Identify which cell holds the provided text, then report its (X, Y) central coordinate. 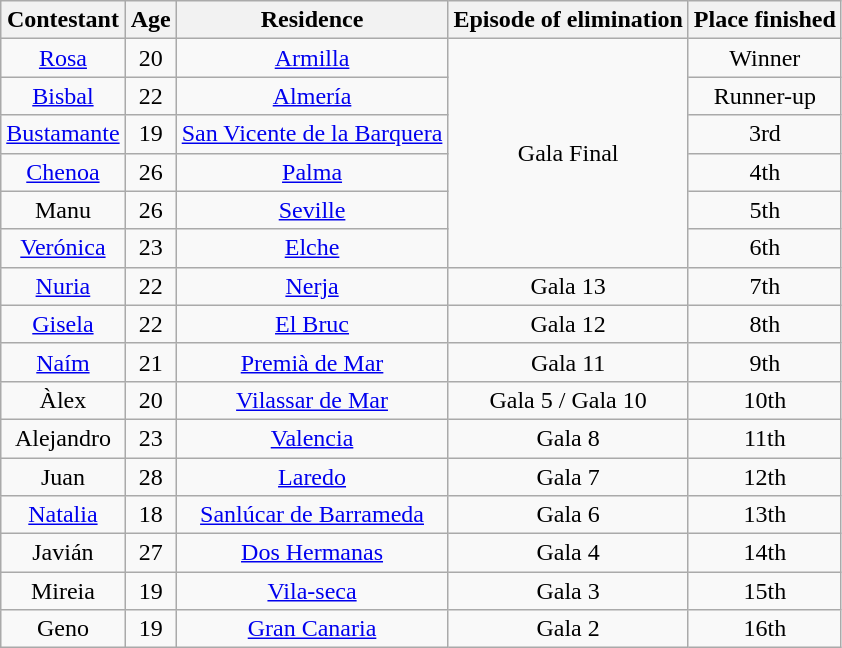
Bustamante (63, 134)
8th (764, 324)
Elche (312, 248)
27 (150, 553)
Natalia (63, 515)
10th (764, 400)
18 (150, 515)
Dos Hermanas (312, 553)
Gala 3 (568, 591)
Bisbal (63, 96)
Age (150, 20)
9th (764, 362)
Palma (312, 172)
Seville (312, 210)
Residence (312, 20)
5th (764, 210)
12th (764, 477)
21 (150, 362)
Gala 5 / Gala 10 (568, 400)
16th (764, 629)
Chenoa (63, 172)
3rd (764, 134)
El Bruc (312, 324)
15th (764, 591)
Gala 11 (568, 362)
Almería (312, 96)
Episode of elimination (568, 20)
Gala 7 (568, 477)
Geno (63, 629)
Gala 2 (568, 629)
7th (764, 286)
Runner-up (764, 96)
Gala 4 (568, 553)
Gala 12 (568, 324)
Nuria (63, 286)
Mireia (63, 591)
Gran Canaria (312, 629)
Rosa (63, 58)
Valencia (312, 438)
Place finished (764, 20)
San Vicente de la Barquera (312, 134)
Armilla (312, 58)
Àlex (63, 400)
Premià de Mar (312, 362)
14th (764, 553)
13th (764, 515)
Nerja (312, 286)
4th (764, 172)
Sanlúcar de Barrameda (312, 515)
28 (150, 477)
Winner (764, 58)
Gala 6 (568, 515)
Laredo (312, 477)
Gala 8 (568, 438)
11th (764, 438)
Contestant (63, 20)
Vila-seca (312, 591)
Gala 13 (568, 286)
Gisela (63, 324)
Gala Final (568, 153)
Juan (63, 477)
Alejandro (63, 438)
Vilassar de Mar (312, 400)
Javián (63, 553)
6th (764, 248)
Verónica (63, 248)
Naím (63, 362)
Manu (63, 210)
